Extract the (x, y) coordinate from the center of the cell holding the provided text.  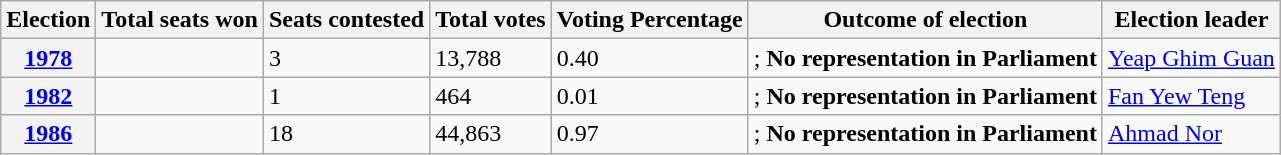
1982 (48, 96)
Fan Yew Teng (1191, 96)
44,863 (491, 134)
0.01 (650, 96)
Total votes (491, 20)
Total seats won (180, 20)
Election leader (1191, 20)
18 (346, 134)
Election (48, 20)
Voting Percentage (650, 20)
Ahmad Nor (1191, 134)
13,788 (491, 58)
Seats contested (346, 20)
3 (346, 58)
0.40 (650, 58)
0.97 (650, 134)
1 (346, 96)
Outcome of election (925, 20)
464 (491, 96)
1986 (48, 134)
1978 (48, 58)
Yeap Ghim Guan (1191, 58)
